Determine the (X, Y) coordinate at the center of the cell enclosing the given text.  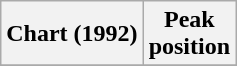
Peakposition (189, 34)
Chart (1992) (72, 34)
